Scan for the cell matching the given text and deliver its (X, Y) coordinate at center. 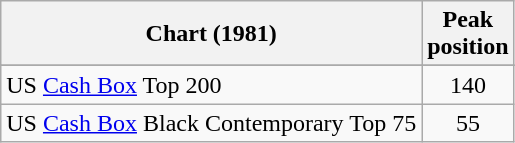
55 (468, 123)
US Cash Box Top 200 (212, 85)
US Cash Box Black Contemporary Top 75 (212, 123)
140 (468, 85)
Peakposition (468, 34)
Chart (1981) (212, 34)
